Extract the [x, y] coordinate from the center of the cell holding the provided text.  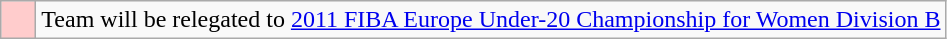
Team will be relegated to 2011 FIBA Europe Under-20 Championship for Women Division B [491, 20]
